Provide the [X, Y] coordinate of the cell's center where the given text is located.  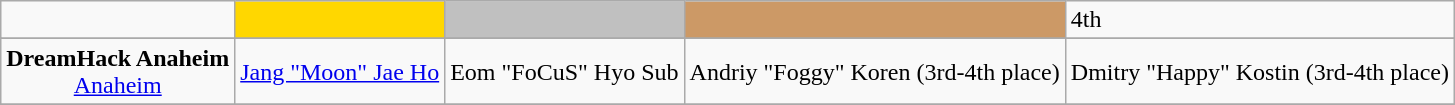
Dmitry "Happy" Kostin (3rd-4th place) [1260, 72]
Jang "Moon" Jae Ho [340, 72]
DreamHack Anaheim Anaheim [118, 72]
Eom "FoCuS" Hyo Sub [564, 72]
4th [1260, 20]
Andriy "Foggy" Koren (3rd-4th place) [874, 72]
